Return the (X, Y) coordinate for the center point of the cell that contains the specified text.  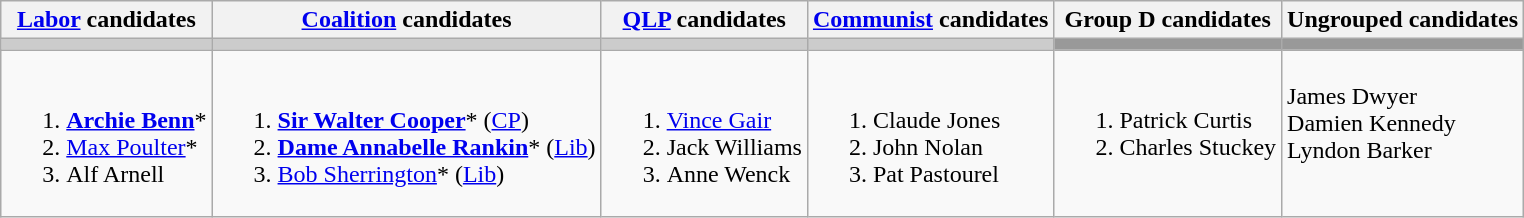
Coalition candidates (406, 20)
Group D candidates (1168, 20)
Claude JonesJohn NolanPat Pastourel (930, 134)
Communist candidates (930, 20)
James Dwyer Damien Kennedy Lyndon Barker (1403, 134)
Labor candidates (106, 20)
Vince GairJack WilliamsAnne Wenck (704, 134)
QLP candidates (704, 20)
Patrick CurtisCharles Stuckey (1168, 134)
Archie Benn*Max Poulter*Alf Arnell (106, 134)
Ungrouped candidates (1403, 20)
Sir Walter Cooper* (CP)Dame Annabelle Rankin* (Lib)Bob Sherrington* (Lib) (406, 134)
